Return the [X, Y] coordinate for the center point of the cell that contains the specified text.  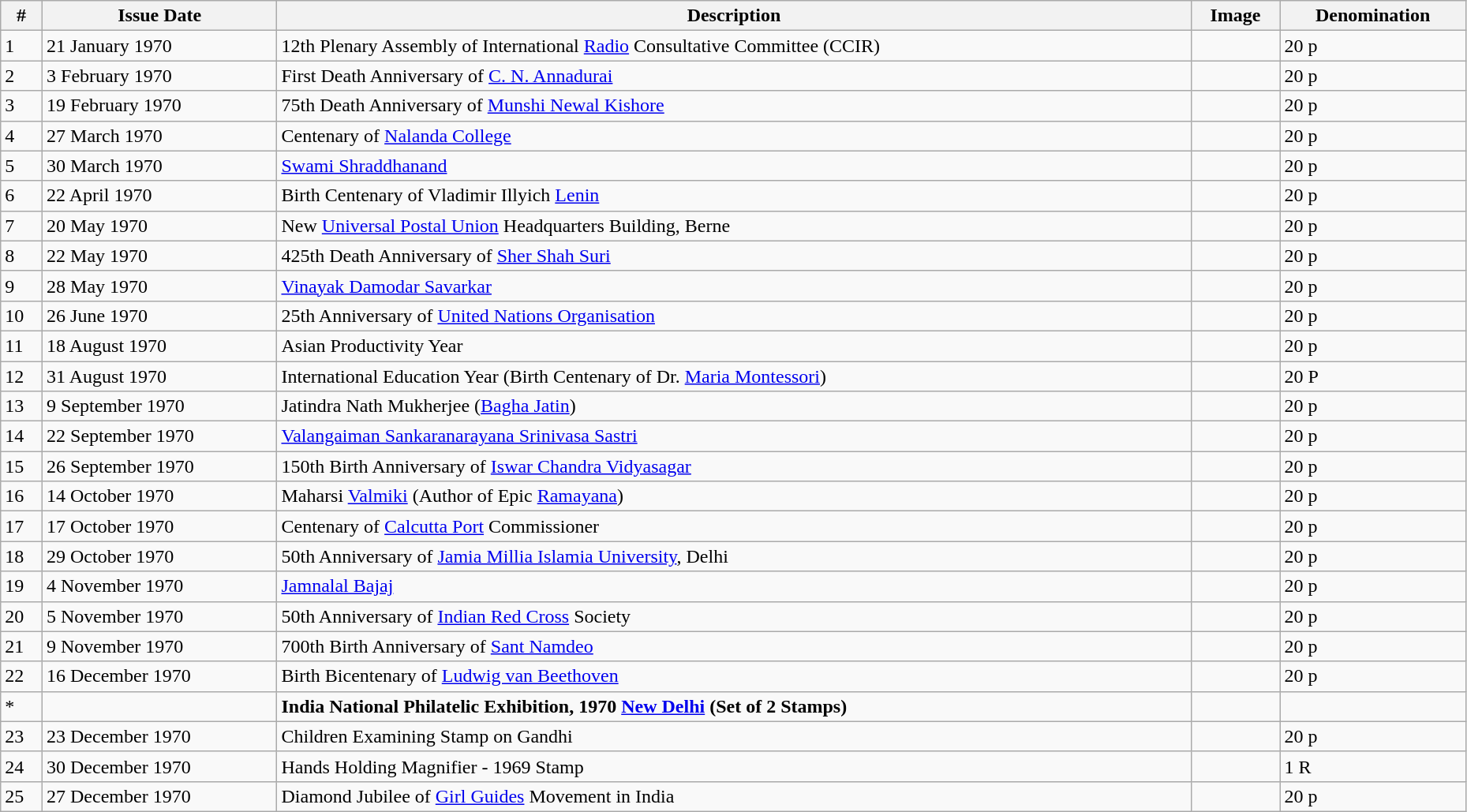
Image [1236, 16]
9 [22, 286]
Description [734, 16]
30 December 1970 [159, 766]
25 [22, 796]
First Death Anniversary of C. N. Annadurai [734, 76]
23 [22, 736]
Birth Bicentenary of Ludwig van Beethoven [734, 676]
Valangaiman Sankaranarayana Srinivasa Sastri [734, 436]
27 March 1970 [159, 136]
Children Examining Stamp on Gandhi [734, 736]
17 [22, 526]
Maharsi Valmiki (Author of Epic Ramayana) [734, 496]
12 [22, 376]
22 May 1970 [159, 256]
14 [22, 436]
22 September 1970 [159, 436]
50th Anniversary of Indian Red Cross Society [734, 616]
24 [22, 766]
19 February 1970 [159, 106]
22 [22, 676]
17 October 1970 [159, 526]
# [22, 16]
8 [22, 256]
7 [22, 226]
5 November 1970 [159, 616]
Issue Date [159, 16]
Hands Holding Magnifier - 1969 Stamp [734, 766]
20 P [1373, 376]
1 [22, 46]
700th Birth Anniversary of Sant Namdeo [734, 646]
9 November 1970 [159, 646]
16 [22, 496]
26 September 1970 [159, 466]
19 [22, 586]
26 June 1970 [159, 316]
13 [22, 406]
Birth Centenary of Vladimir Illyich Lenin [734, 196]
4 [22, 136]
20 [22, 616]
6 [22, 196]
22 April 1970 [159, 196]
Jatindra Nath Mukherjee (Bagha Jatin) [734, 406]
Vinayak Damodar Savarkar [734, 286]
3 February 1970 [159, 76]
5 [22, 166]
New Universal Postal Union Headquarters Building, Berne [734, 226]
2 [22, 76]
50th Anniversary of Jamia Millia Islamia University, Delhi [734, 556]
9 September 1970 [159, 406]
18 [22, 556]
10 [22, 316]
20 May 1970 [159, 226]
16 December 1970 [159, 676]
31 August 1970 [159, 376]
21 January 1970 [159, 46]
23 December 1970 [159, 736]
15 [22, 466]
Diamond Jubilee of Girl Guides Movement in India [734, 796]
Jamnalal Bajaj [734, 586]
12th Plenary Assembly of International Radio Consultative Committee (CCIR) [734, 46]
425th Death Anniversary of Sher Shah Suri [734, 256]
1 R [1373, 766]
18 August 1970 [159, 346]
4 November 1970 [159, 586]
21 [22, 646]
* [22, 706]
Centenary of Nalanda College [734, 136]
14 October 1970 [159, 496]
Centenary of Calcutta Port Commissioner [734, 526]
International Education Year (Birth Centenary of Dr. Maria Montessori) [734, 376]
India National Philatelic Exhibition, 1970 New Delhi (Set of 2 Stamps) [734, 706]
27 December 1970 [159, 796]
25th Anniversary of United Nations Organisation [734, 316]
Denomination [1373, 16]
150th Birth Anniversary of Iswar Chandra Vidyasagar [734, 466]
75th Death Anniversary of Munshi Newal Kishore [734, 106]
3 [22, 106]
28 May 1970 [159, 286]
Swami Shraddhanand [734, 166]
11 [22, 346]
30 March 1970 [159, 166]
Asian Productivity Year [734, 346]
29 October 1970 [159, 556]
